Pinpoint the cell where the given text exists, returning its [X, Y] midpoint coordinate. 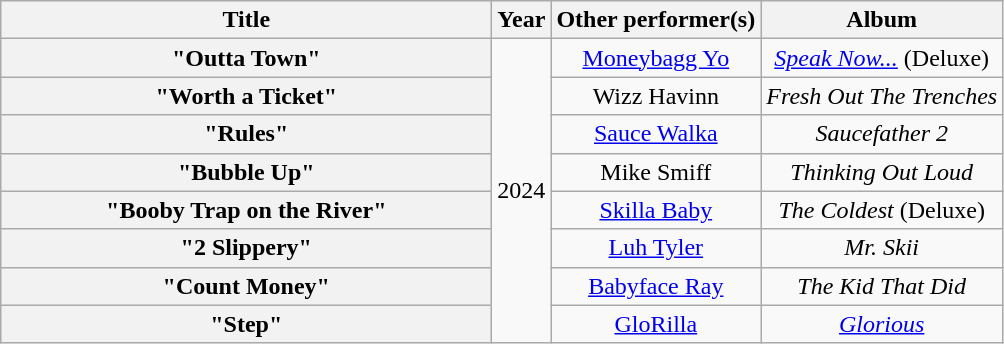
The Kid That Did [882, 286]
Mr. Skii [882, 248]
Thinking Out Loud [882, 172]
Sauce Walka [656, 134]
"Rules" [246, 134]
"2 Slippery" [246, 248]
"Outta Town" [246, 58]
"Worth a Ticket" [246, 96]
"Bubble Up" [246, 172]
Speak Now... (Deluxe) [882, 58]
Album [882, 20]
Year [522, 20]
Other performer(s) [656, 20]
Babyface Ray [656, 286]
Mike Smiff [656, 172]
Wizz Havinn [656, 96]
Fresh Out The Trenches [882, 96]
"Booby Trap on the River" [246, 210]
Title [246, 20]
Glorious [882, 324]
Luh Tyler [656, 248]
Moneybagg Yo [656, 58]
2024 [522, 191]
Saucefather 2 [882, 134]
Skilla Baby [656, 210]
The Coldest (Deluxe) [882, 210]
GloRilla [656, 324]
"Step" [246, 324]
"Count Money" [246, 286]
